Return [X, Y] of the center of cell containing provided text 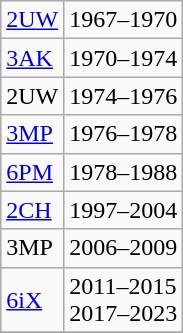
2CH [32, 210]
1976–1978 [124, 134]
3AK [32, 58]
6iX [32, 300]
1974–1976 [124, 96]
1997–2004 [124, 210]
2011–20152017–2023 [124, 300]
6PM [32, 172]
1967–1970 [124, 20]
1978–1988 [124, 172]
1970–1974 [124, 58]
2006–2009 [124, 248]
